Locate the cell with the specified text and output its [X, Y] center coordinate. 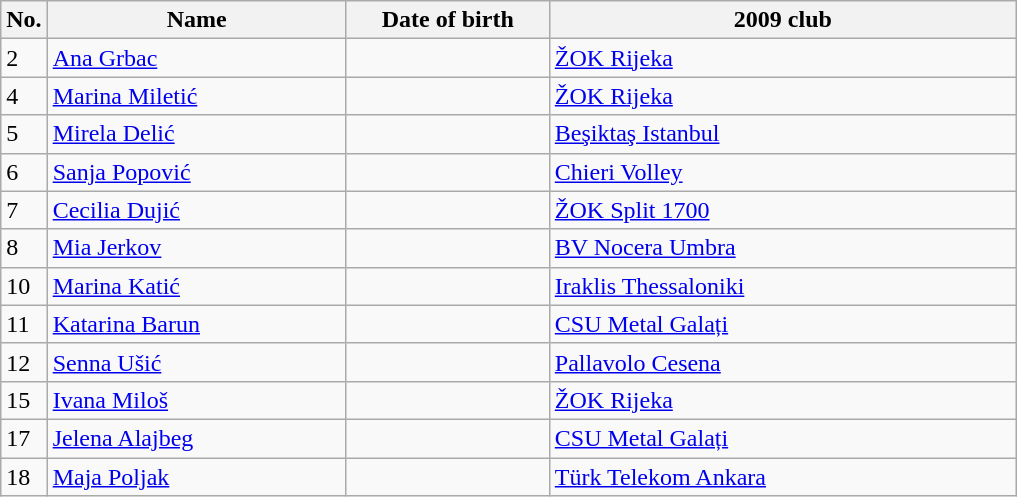
Iraklis Thessaloniki [782, 286]
Ivana Miloš [196, 400]
10 [24, 286]
7 [24, 210]
Beşiktaş Istanbul [782, 134]
Senna Ušić [196, 362]
8 [24, 248]
Marina Miletić [196, 96]
18 [24, 477]
Chieri Volley [782, 172]
Jelena Alajbeg [196, 438]
4 [24, 96]
Mirela Delić [196, 134]
2009 club [782, 20]
Name [196, 20]
Date of birth [448, 20]
17 [24, 438]
BV Nocera Umbra [782, 248]
6 [24, 172]
11 [24, 324]
No. [24, 20]
Katarina Barun [196, 324]
Maja Poljak [196, 477]
Ana Grbac [196, 58]
ŽOK Split 1700 [782, 210]
5 [24, 134]
Marina Katić [196, 286]
Pallavolo Cesena [782, 362]
Cecilia Dujić [196, 210]
12 [24, 362]
Sanja Popović [196, 172]
15 [24, 400]
Mia Jerkov [196, 248]
2 [24, 58]
Türk Telekom Ankara [782, 477]
